Find where the given text appears and provide that cell's center as (X, Y) coordinate. 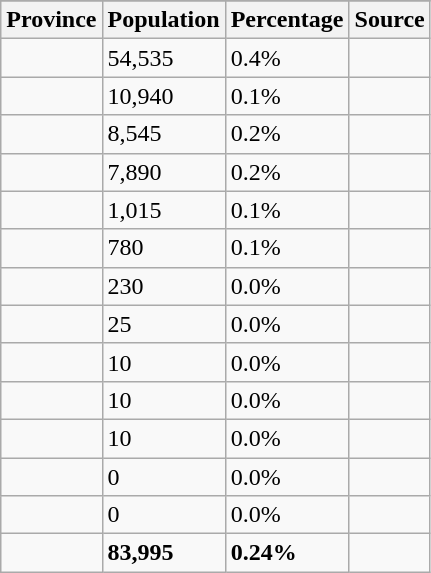
8,545 (164, 134)
0.24% (287, 553)
10,940 (164, 96)
Population (164, 20)
83,995 (164, 553)
780 (164, 248)
Source (390, 20)
Province (52, 20)
230 (164, 286)
54,535 (164, 58)
7,890 (164, 172)
Percentage (287, 20)
1,015 (164, 210)
25 (164, 324)
0.4% (287, 58)
